Provide the (x, y) coordinate of the cell's center where the given text is located.  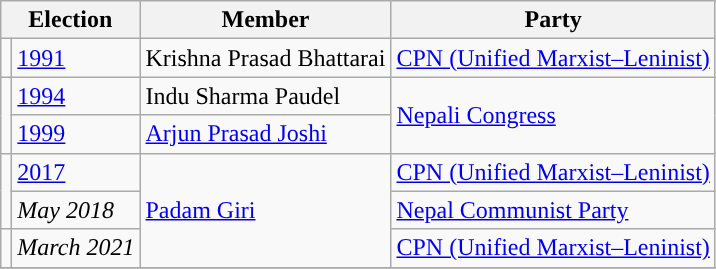
1991 (76, 58)
Nepal Communist Party (553, 210)
Nepali Congress (553, 115)
Member (266, 20)
Indu Sharma Paudel (266, 96)
1999 (76, 134)
Arjun Prasad Joshi (266, 134)
March 2021 (76, 248)
2017 (76, 172)
1994 (76, 96)
Krishna Prasad Bhattarai (266, 58)
Padam Giri (266, 210)
Election (70, 20)
Party (553, 20)
May 2018 (76, 210)
